Output the (X, Y) coordinate of the center of the cell containing the given text.  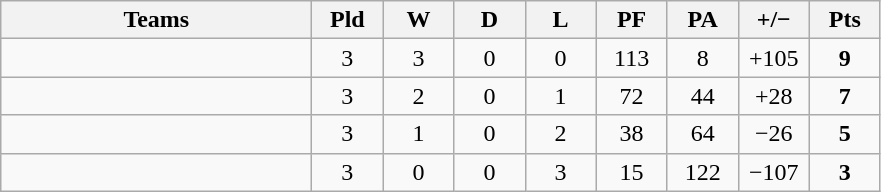
L (560, 20)
7 (844, 96)
113 (632, 58)
8 (702, 58)
64 (702, 134)
Teams (156, 20)
PF (632, 20)
Pts (844, 20)
+105 (774, 58)
122 (702, 172)
38 (632, 134)
9 (844, 58)
D (490, 20)
44 (702, 96)
Pld (348, 20)
−26 (774, 134)
5 (844, 134)
W (418, 20)
−107 (774, 172)
72 (632, 96)
+/− (774, 20)
PA (702, 20)
+28 (774, 96)
15 (632, 172)
